Extract the [x, y] coordinate from the center of the cell holding the provided text.  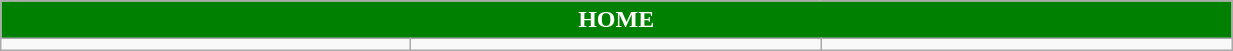
HOME [616, 20]
